Detect which cell encompasses the target text, then output its [x, y] center coordinate. 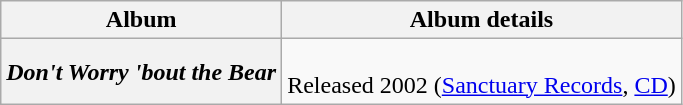
Album details [482, 20]
Album [142, 20]
Don't Worry 'bout the Bear [142, 72]
Released 2002 (Sanctuary Records, CD) [482, 72]
